Output the [x, y] coordinate of the center of the cell containing the given text.  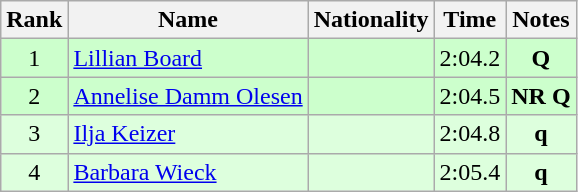
Lillian Board [188, 58]
Rank [34, 20]
3 [34, 134]
Name [188, 20]
2:04.2 [470, 58]
Notes [541, 20]
Ilja Keizer [188, 134]
4 [34, 172]
2 [34, 96]
2:05.4 [470, 172]
2:04.8 [470, 134]
2:04.5 [470, 96]
NR Q [541, 96]
Nationality [371, 20]
Annelise Damm Olesen [188, 96]
Barbara Wieck [188, 172]
1 [34, 58]
Time [470, 20]
Q [541, 58]
